From the cell containing the given text, extract its center point as [x, y] coordinate. 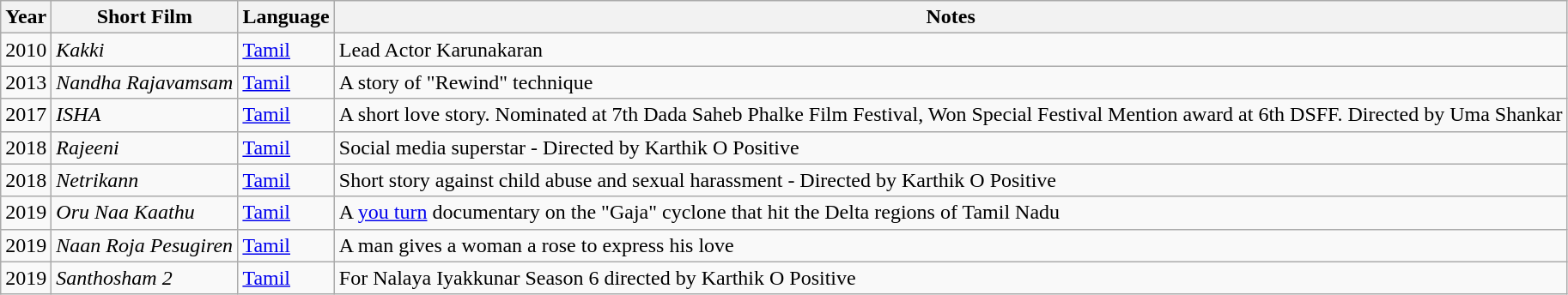
2010 [26, 50]
A short love story. Nominated at 7th Dada Saheb Phalke Film Festival, Won Special Festival Mention award at 6th DSFF. Directed by Uma Shankar [951, 115]
Santhosham 2 [144, 278]
Nandha Rajavamsam [144, 82]
Rajeeni [144, 147]
Short Film [144, 17]
ISHA [144, 115]
Kakki [144, 50]
Year [26, 17]
2013 [26, 82]
Oru Naa Kaathu [144, 213]
Lead Actor Karunakaran [951, 50]
2017 [26, 115]
Language [286, 17]
Netrikann [144, 180]
Short story against child abuse and sexual harassment - Directed by Karthik O Positive [951, 180]
A story of "Rewind" technique [951, 82]
Naan Roja Pesugiren [144, 245]
Social media superstar - Directed by Karthik O Positive [951, 147]
For Nalaya Iyakkunar Season 6 directed by Karthik O Positive [951, 278]
Notes [951, 17]
A you turn documentary on the "Gaja" cyclone that hit the Delta regions of Tamil Nadu [951, 213]
A man gives a woman a rose to express his love [951, 245]
